From the cell containing the given text, extract its center point as [X, Y] coordinate. 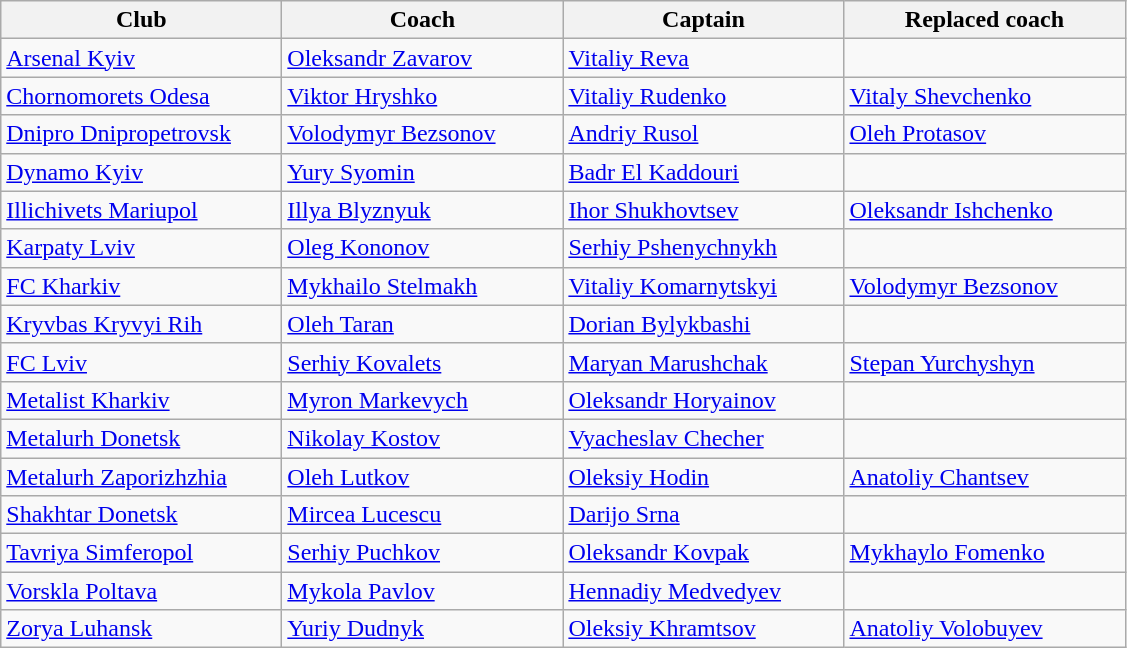
Vorskla Poltava [142, 591]
Dnipro Dnipropetrovsk [142, 134]
Vitaly Shevchenko [984, 96]
Zorya Luhansk [142, 629]
Viktor Hryshko [422, 96]
Nikolay Kostov [422, 438]
Maryan Marushchak [704, 362]
Tavriya Simferopol [142, 553]
Mykhailo Stelmakh [422, 286]
Illya Blyznyuk [422, 210]
Oleksandr Ishchenko [984, 210]
Kryvbas Kryvyi Rih [142, 324]
Andriy Rusol [704, 134]
Dorian Bylykbashi [704, 324]
Oleh Taran [422, 324]
Captain [704, 20]
Badr El Kaddouri [704, 172]
Karpaty Lviv [142, 248]
Serhiy Pshenychnykh [704, 248]
Oleksandr Zavarov [422, 58]
Arsenal Kyiv [142, 58]
Illichivets Mariupol [142, 210]
Serhiy Kovalets [422, 362]
Oleh Lutkov [422, 477]
Oleg Kononov [422, 248]
Oleksandr Horyainov [704, 400]
Vitaliy Komarnytskyi [704, 286]
Vyacheslav Checher [704, 438]
Mykola Pavlov [422, 591]
FC Kharkiv [142, 286]
Anatoliy Volobuyev [984, 629]
Mircea Lucescu [422, 515]
Anatoliy Chantsev [984, 477]
Vitaliy Rudenko [704, 96]
FC Lviv [142, 362]
Oleksandr Kovpak [704, 553]
Yury Syomin [422, 172]
Stepan Yurchyshyn [984, 362]
Myron Markevych [422, 400]
Mykhaylo Fomenko [984, 553]
Vitaliy Reva [704, 58]
Hennadiy Medvedyev [704, 591]
Ihor Shukhovtsev [704, 210]
Oleh Protasov [984, 134]
Yuriy Dudnyk [422, 629]
Oleksiy Khramtsov [704, 629]
Replaced coach [984, 20]
Serhiy Puchkov [422, 553]
Chornomorets Odesa [142, 96]
Shakhtar Donetsk [142, 515]
Metalist Kharkiv [142, 400]
Coach [422, 20]
Oleksiy Hodin [704, 477]
Metalurh Zaporizhzhia [142, 477]
Dynamo Kyiv [142, 172]
Darijo Srna [704, 515]
Club [142, 20]
Metalurh Donetsk [142, 438]
